Determine the (X, Y) coordinate at the center of the cell enclosing the given text.  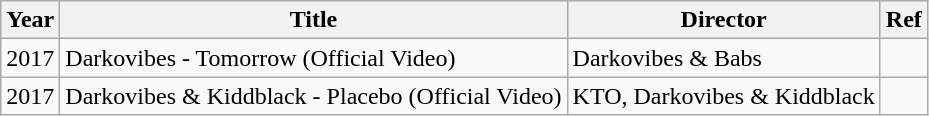
Ref (904, 20)
Title (314, 20)
Darkovibes - Tomorrow (Official Video) (314, 58)
Director (724, 20)
KTO, Darkovibes & Kiddblack (724, 96)
Year (30, 20)
Darkovibes & Kiddblack - Placebo (Official Video) (314, 96)
Darkovibes & Babs (724, 58)
